Determine the [X, Y] coordinate at the center of the cell enclosing the given text.  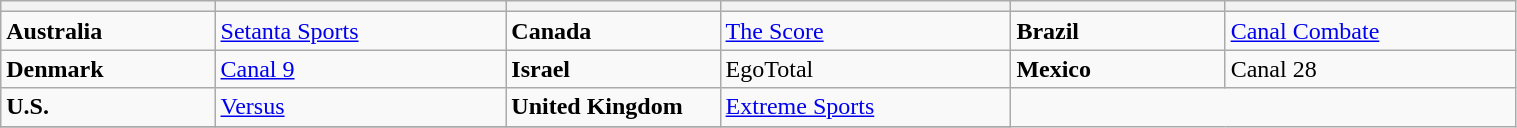
Extreme Sports [866, 107]
Canal Combate [1370, 31]
The Score [866, 31]
Canal 28 [1370, 69]
Mexico [1118, 69]
EgoTotal [866, 69]
Israel [613, 69]
Brazil [1118, 31]
Australia [108, 31]
Denmark [108, 69]
United Kingdom [613, 107]
Canal 9 [360, 69]
U.S. [108, 107]
Versus [360, 107]
Setanta Sports [360, 31]
Canada [613, 31]
